For the text-containing cell, return its midpoint in (X, Y) coordinate format. 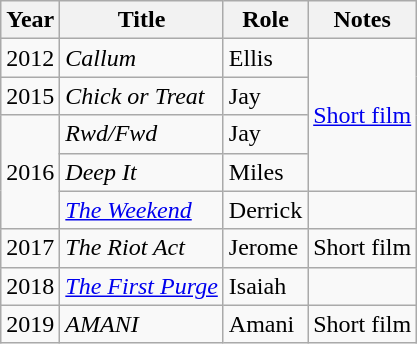
Rwd/Fwd (142, 134)
Ellis (265, 58)
2018 (30, 286)
Amani (265, 324)
Miles (265, 172)
Deep It (142, 172)
Chick or Treat (142, 96)
AMANI (142, 324)
Year (30, 20)
The First Purge (142, 286)
Isaiah (265, 286)
Jerome (265, 248)
Role (265, 20)
2016 (30, 172)
Title (142, 20)
The Weekend (142, 210)
Derrick (265, 210)
2017 (30, 248)
2015 (30, 96)
Callum (142, 58)
Notes (362, 20)
2019 (30, 324)
The Riot Act (142, 248)
2012 (30, 58)
